Capture the cell that displays the provided text and extract its (x, y) central coordinate. 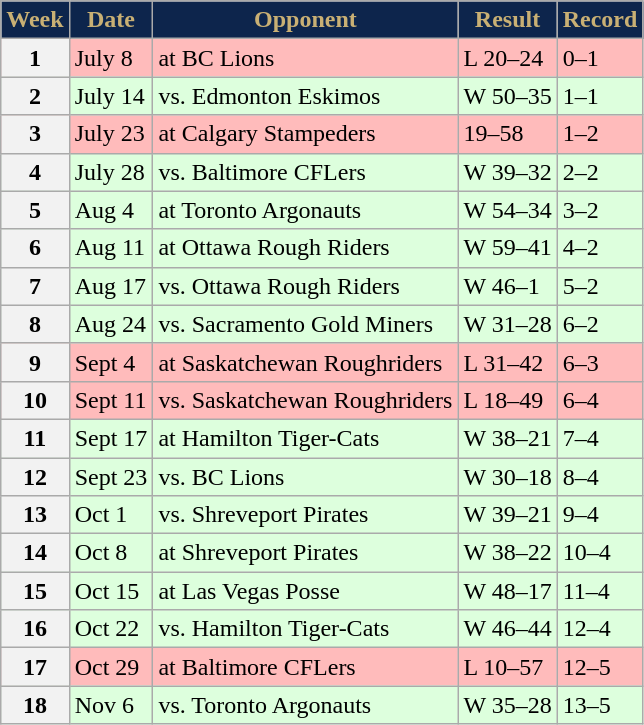
W 30–18 (508, 477)
at Shreveport Pirates (306, 553)
vs. Sacramento Gold Miners (306, 324)
W 39–21 (508, 515)
Sept 4 (111, 362)
Oct 29 (111, 667)
Aug 11 (111, 248)
at Saskatchewan Roughriders (306, 362)
4 (35, 172)
W 31–28 (508, 324)
July 14 (111, 96)
Opponent (306, 20)
1 (35, 58)
W 46–44 (508, 629)
14 (35, 553)
L 20–24 (508, 58)
Aug 17 (111, 286)
at Ottawa Rough Riders (306, 248)
12–5 (600, 667)
8–4 (600, 477)
July 8 (111, 58)
L 31–42 (508, 362)
Oct 22 (111, 629)
Oct 8 (111, 553)
vs. Saskatchewan Roughriders (306, 400)
11–4 (600, 591)
vs. Shreveport Pirates (306, 515)
19–58 (508, 134)
1–2 (600, 134)
W 59–41 (508, 248)
4–2 (600, 248)
Date (111, 20)
at Toronto Argonauts (306, 210)
15 (35, 591)
at Las Vegas Posse (306, 591)
Oct 1 (111, 515)
5 (35, 210)
Record (600, 20)
Aug 4 (111, 210)
vs. Toronto Argonauts (306, 705)
W 39–32 (508, 172)
6 (35, 248)
5–2 (600, 286)
Sept 11 (111, 400)
Sept 23 (111, 477)
13 (35, 515)
6–4 (600, 400)
12 (35, 477)
vs. BC Lions (306, 477)
12–4 (600, 629)
2–2 (600, 172)
at Baltimore CFLers (306, 667)
at Calgary Stampeders (306, 134)
6–2 (600, 324)
Oct 15 (111, 591)
vs. Ottawa Rough Riders (306, 286)
W 54–34 (508, 210)
vs. Baltimore CFLers (306, 172)
Sept 17 (111, 438)
L 18–49 (508, 400)
W 38–21 (508, 438)
9–4 (600, 515)
Week (35, 20)
W 35–28 (508, 705)
Result (508, 20)
3 (35, 134)
16 (35, 629)
7–4 (600, 438)
8 (35, 324)
Nov 6 (111, 705)
9 (35, 362)
July 28 (111, 172)
3–2 (600, 210)
7 (35, 286)
L 10–57 (508, 667)
vs. Hamilton Tiger-Cats (306, 629)
Aug 24 (111, 324)
13–5 (600, 705)
at Hamilton Tiger-Cats (306, 438)
0–1 (600, 58)
W 50–35 (508, 96)
10–4 (600, 553)
18 (35, 705)
vs. Edmonton Eskimos (306, 96)
1–1 (600, 96)
W 46–1 (508, 286)
11 (35, 438)
17 (35, 667)
2 (35, 96)
W 38–22 (508, 553)
at BC Lions (306, 58)
10 (35, 400)
July 23 (111, 134)
6–3 (600, 362)
W 48–17 (508, 591)
